Provide the [X, Y] coordinate of the cell's center where the given text is located.  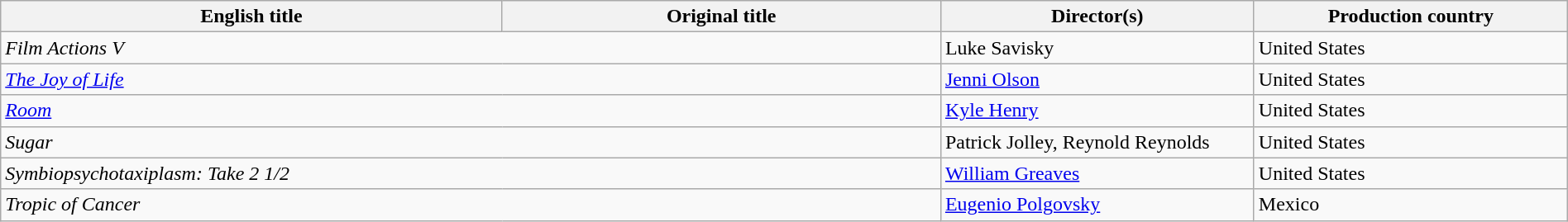
Patrick Jolley, Reynold Reynolds [1097, 142]
Film Actions V [471, 48]
Jenni Olson [1097, 79]
Original title [721, 17]
Tropic of Cancer [471, 205]
Director(s) [1097, 17]
Luke Savisky [1097, 48]
Mexico [1411, 205]
The Joy of Life [471, 79]
Room [471, 111]
Production country [1411, 17]
Kyle Henry [1097, 111]
Symbiopsychotaxiplasm: Take 2 1/2 [471, 173]
Sugar [471, 142]
William Greaves [1097, 173]
English title [251, 17]
Eugenio Polgovsky [1097, 205]
